Search for the cell housing the specified text and yield its [x, y] center coordinate. 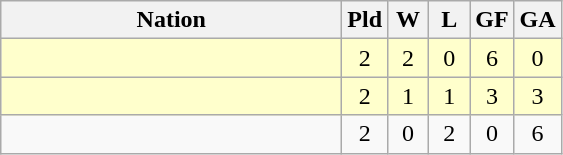
GA [538, 20]
W [408, 20]
GF [492, 20]
Nation [172, 20]
L [450, 20]
Pld [365, 20]
